Search for the cell housing the specified text and yield its [X, Y] center coordinate. 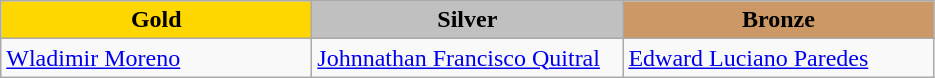
Gold [156, 20]
Bronze [778, 20]
Johnnathan Francisco Quitral [468, 58]
Edward Luciano Paredes [778, 58]
Silver [468, 20]
Wladimir Moreno [156, 58]
